Locate the cell with the specified text and output its [X, Y] center coordinate. 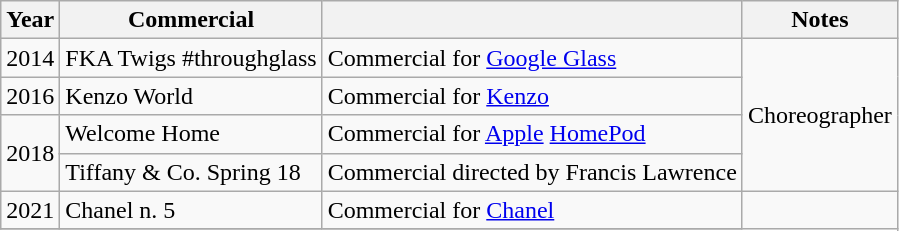
Welcome Home [191, 134]
2018 [30, 153]
2016 [30, 96]
FKA Twigs #throughglass [191, 58]
Choreographer [820, 115]
Commercial [191, 20]
Commercial directed by Francis Lawrence [532, 172]
Chanel n. 5 [191, 210]
Commercial for Apple HomePod [532, 134]
Notes [820, 20]
Kenzo World [191, 96]
Commercial for Chanel [532, 210]
Year [30, 20]
Commercial for Google Glass [532, 58]
Tiffany & Co. Spring 18 [191, 172]
2014 [30, 58]
2021 [30, 210]
Commercial for Kenzo [532, 96]
